Return (X, Y) of the center of cell containing provided text 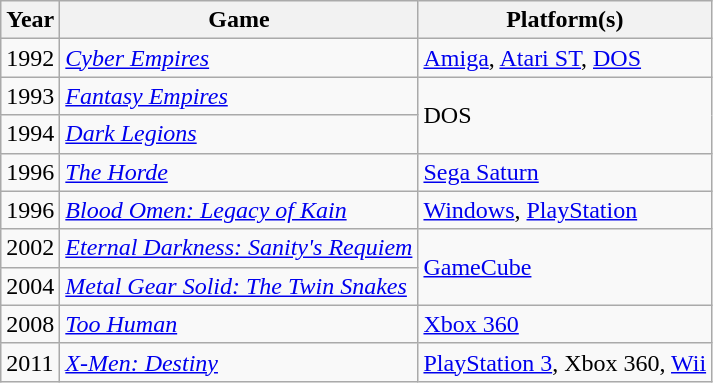
Year (30, 20)
1993 (30, 96)
Cyber Empires (239, 58)
Platform(s) (565, 20)
2002 (30, 248)
Sega Saturn (565, 172)
Blood Omen: Legacy of Kain (239, 210)
The Horde (239, 172)
Fantasy Empires (239, 96)
2011 (30, 362)
Amiga, Atari ST, DOS (565, 58)
1992 (30, 58)
Dark Legions (239, 134)
Eternal Darkness: Sanity's Requiem (239, 248)
2008 (30, 324)
Too Human (239, 324)
GameCube (565, 267)
2004 (30, 286)
Xbox 360 (565, 324)
Game (239, 20)
DOS (565, 115)
PlayStation 3, Xbox 360, Wii (565, 362)
X-Men: Destiny (239, 362)
Metal Gear Solid: The Twin Snakes (239, 286)
1994 (30, 134)
Windows, PlayStation (565, 210)
